Capture the cell that displays the provided text and extract its [X, Y] central coordinate. 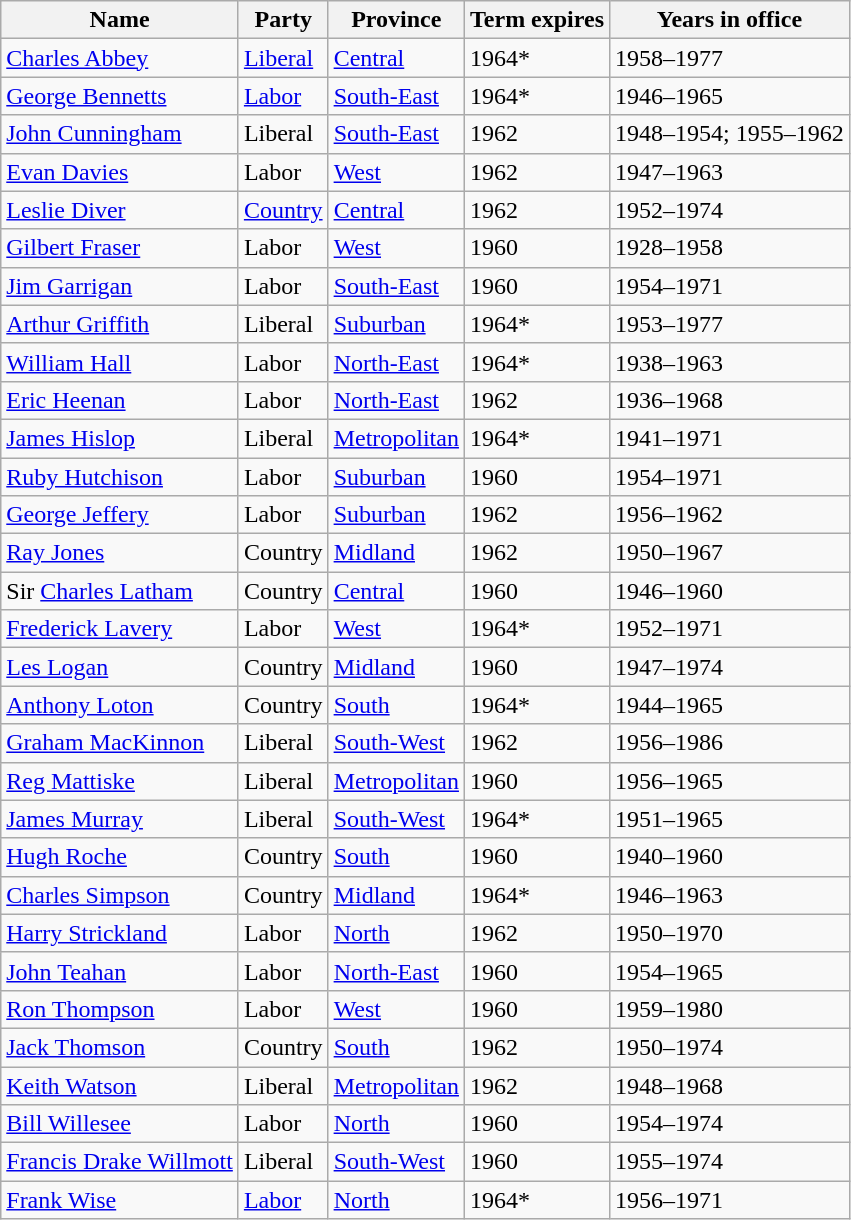
Term expires [536, 20]
1956–1965 [730, 781]
1948–1968 [730, 1085]
1956–1962 [730, 515]
1956–1986 [730, 743]
1936–1968 [730, 400]
Ray Jones [120, 553]
Party [283, 20]
1953–1977 [730, 324]
1954–1965 [730, 971]
Evan Davies [120, 172]
1950–1974 [730, 1047]
Harry Strickland [120, 933]
1959–1980 [730, 1009]
1955–1974 [730, 1162]
James Murray [120, 819]
John Teahan [120, 971]
Arthur Griffith [120, 324]
1941–1971 [730, 438]
1952–1971 [730, 629]
1946–1960 [730, 591]
Name [120, 20]
Jim Garrigan [120, 286]
Frederick Lavery [120, 629]
Hugh Roche [120, 857]
Keith Watson [120, 1085]
1948–1954; 1955–1962 [730, 134]
Bill Willesee [120, 1124]
James Hislop [120, 438]
1947–1974 [730, 667]
Province [396, 20]
Gilbert Fraser [120, 248]
George Jeffery [120, 515]
Ron Thompson [120, 1009]
Charles Simpson [120, 895]
1944–1965 [730, 705]
Frank Wise [120, 1200]
George Bennetts [120, 96]
1956–1971 [730, 1200]
1946–1963 [730, 895]
1950–1967 [730, 553]
Leslie Diver [120, 210]
1951–1965 [730, 819]
Ruby Hutchison [120, 477]
Reg Mattiske [120, 781]
1950–1970 [730, 933]
Graham MacKinnon [120, 743]
Jack Thomson [120, 1047]
1954–1974 [730, 1124]
1947–1963 [730, 172]
William Hall [120, 362]
Francis Drake Willmott [120, 1162]
Years in office [730, 20]
1928–1958 [730, 248]
John Cunningham [120, 134]
Eric Heenan [120, 400]
Anthony Loton [120, 705]
1940–1960 [730, 857]
Charles Abbey [120, 58]
1952–1974 [730, 210]
Sir Charles Latham [120, 591]
1958–1977 [730, 58]
1938–1963 [730, 362]
Les Logan [120, 667]
1946–1965 [730, 96]
